Search for the cell housing the specified text and yield its (x, y) center coordinate. 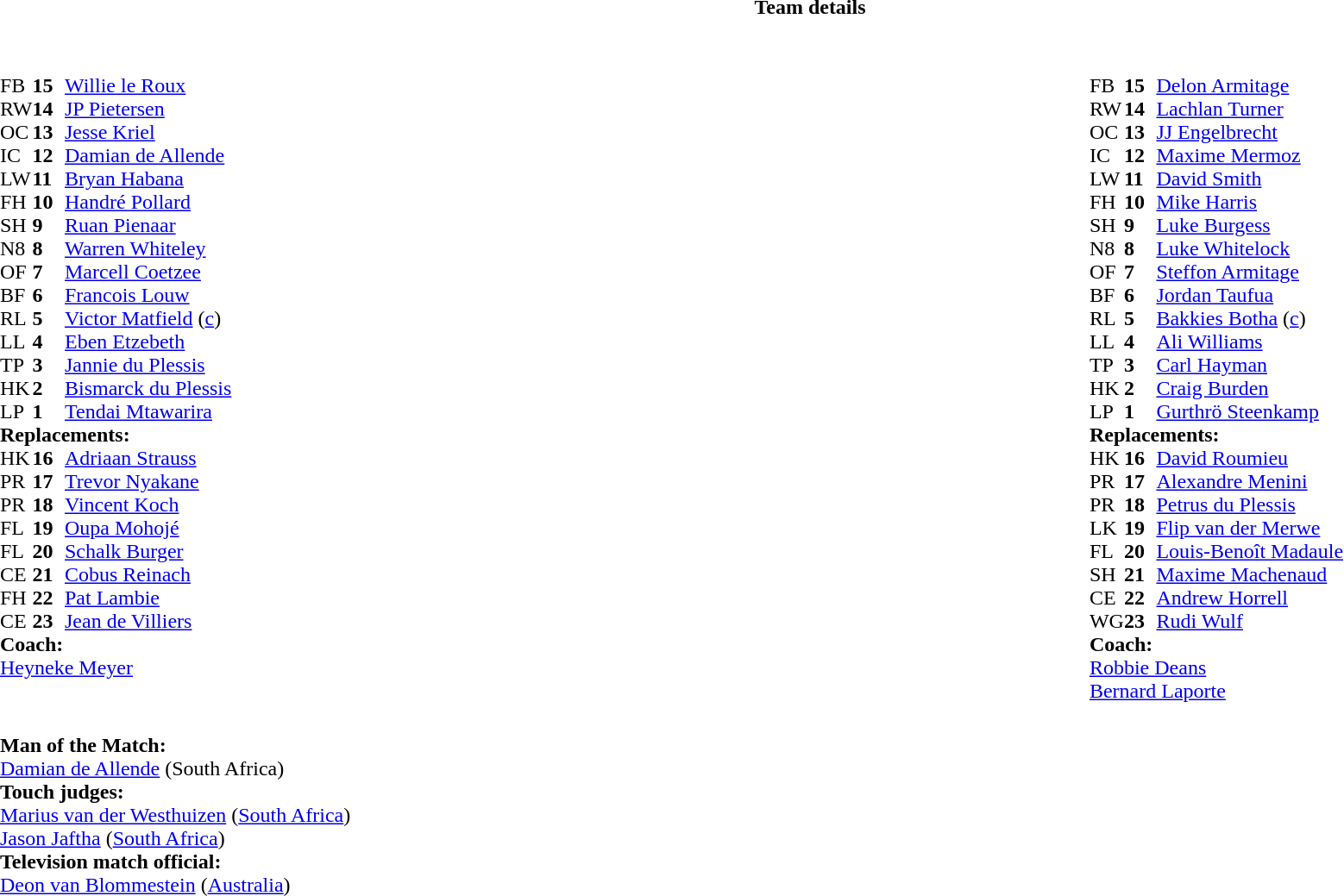
Adriaan Strauss (148, 459)
Bryan Habana (148, 179)
Oupa Mohojé (148, 528)
Maxime Machenaud (1249, 574)
Pat Lambie (148, 598)
Craig Burden (1249, 388)
Jesse Kriel (148, 133)
Delon Armitage (1249, 86)
Eben Etzebeth (148, 341)
Jannie du Plessis (148, 366)
Willie le Roux (148, 86)
Carl Hayman (1249, 366)
LK (1107, 528)
Jean de Villiers (148, 621)
Francois Louw (148, 295)
Petrus du Plessis (1249, 505)
Handré Pollard (148, 202)
Cobus Reinach (148, 574)
Ali Williams (1249, 341)
Steffon Armitage (1249, 273)
Bismarck du Plessis (148, 388)
Ruan Pienaar (148, 226)
Maxime Mermoz (1249, 155)
David Smith (1249, 179)
Flip van der Merwe (1249, 528)
Marcell Coetzee (148, 273)
JP Pietersen (148, 109)
Alexandre Menini (1249, 481)
Mike Harris (1249, 202)
Heyneke Meyer (116, 667)
David Roumieu (1249, 459)
Lachlan Turner (1249, 109)
Robbie Deans Bernard Laporte (1216, 680)
Bakkies Botha (c) (1249, 319)
Luke Burgess (1249, 226)
Gurthrö Steenkamp (1249, 412)
Trevor Nyakane (148, 481)
Schalk Burger (148, 552)
Luke Whitelock (1249, 248)
Damian de Allende (148, 155)
WG (1107, 621)
Tendai Mtawarira (148, 412)
Louis-Benoît Madaule (1249, 552)
Vincent Koch (148, 505)
JJ Engelbrecht (1249, 133)
Rudi Wulf (1249, 621)
Warren Whiteley (148, 248)
Andrew Horrell (1249, 598)
Jordan Taufua (1249, 295)
Victor Matfield (c) (148, 319)
